Return the (x, y) coordinate for the center point of the cell that contains the specified text.  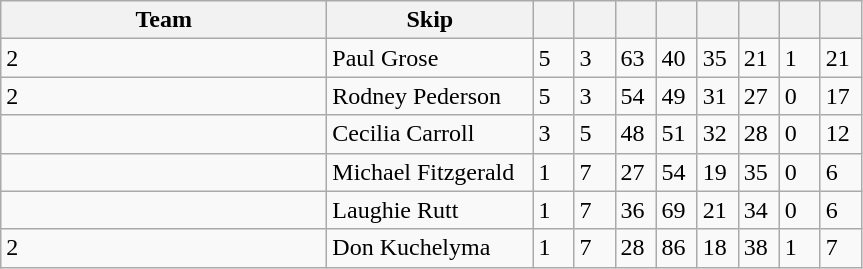
Paul Grose (430, 58)
36 (636, 210)
63 (636, 58)
Skip (430, 20)
Team (164, 20)
49 (676, 96)
18 (718, 248)
12 (840, 134)
69 (676, 210)
17 (840, 96)
86 (676, 248)
48 (636, 134)
Cecilia Carroll (430, 134)
32 (718, 134)
31 (718, 96)
40 (676, 58)
Laughie Rutt (430, 210)
34 (758, 210)
Michael Fitzgerald (430, 172)
Don Kuchelyma (430, 248)
19 (718, 172)
38 (758, 248)
51 (676, 134)
Rodney Pederson (430, 96)
